Search for the cell housing the specified text and yield its (X, Y) center coordinate. 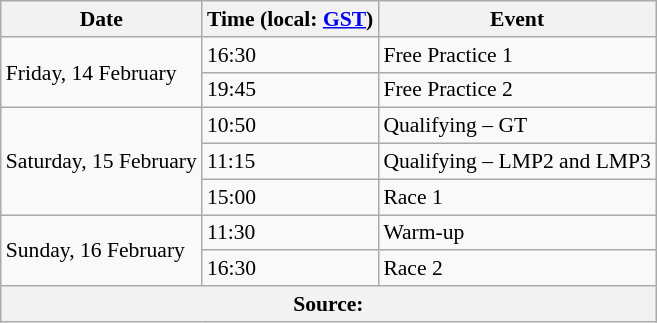
Friday, 14 February (102, 72)
15:00 (290, 197)
Qualifying – LMP2 and LMP3 (517, 162)
11:30 (290, 233)
Free Practice 1 (517, 55)
Time (local: GST) (290, 19)
Warm-up (517, 233)
11:15 (290, 162)
Qualifying – GT (517, 126)
Race 2 (517, 269)
Race 1 (517, 197)
Event (517, 19)
Sunday, 16 February (102, 250)
Free Practice 2 (517, 90)
Saturday, 15 February (102, 162)
19:45 (290, 90)
10:50 (290, 126)
Date (102, 19)
Source: (328, 304)
